For the text-containing cell, return its midpoint in (X, Y) coordinate format. 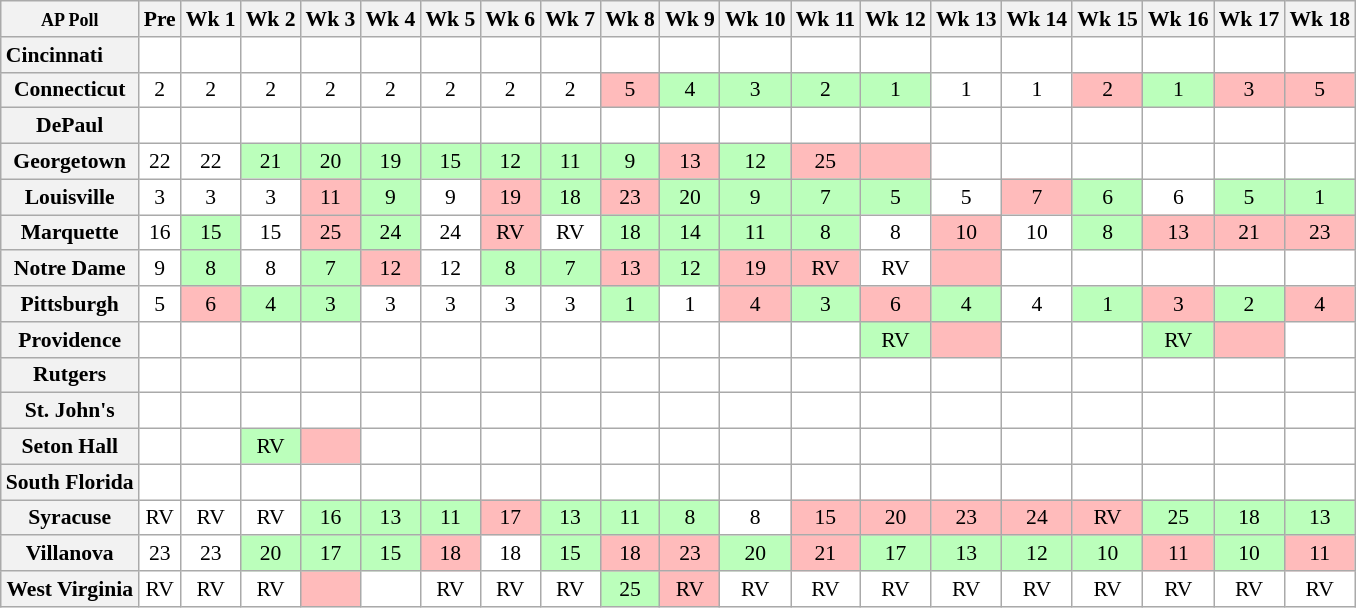
Connecticut (70, 90)
Pre (160, 19)
Wk 12 (896, 19)
Cincinnati (70, 55)
Wk 9 (690, 19)
Wk 14 (1038, 19)
AP Poll (70, 19)
Wk 4 (390, 19)
Wk 18 (1320, 19)
Villanova (70, 554)
Pittsburgh (70, 304)
Wk 3 (331, 19)
St. John's (70, 411)
Wk 2 (271, 19)
Wk 17 (1250, 19)
14 (690, 233)
South Florida (70, 482)
DePaul (70, 126)
Wk 10 (756, 19)
Seton Hall (70, 447)
Syracuse (70, 518)
Georgetown (70, 162)
Rutgers (70, 375)
Louisville (70, 197)
Wk 1 (211, 19)
Wk 8 (630, 19)
Notre Dame (70, 269)
Wk 16 (1178, 19)
Wk 15 (1108, 19)
Wk 5 (450, 19)
Wk 7 (570, 19)
Wk 6 (510, 19)
West Virginia (70, 589)
Wk 13 (966, 19)
Providence (70, 340)
Marquette (70, 233)
Wk 11 (826, 19)
